For the text-containing cell, return its midpoint in [X, Y] coordinate format. 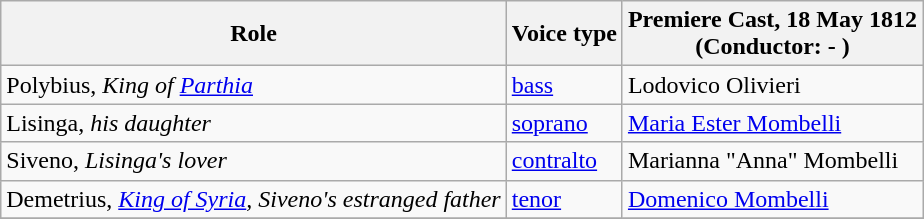
Premiere Cast, 18 May 1812(Conductor: - ) [772, 34]
Domenico Mombelli [772, 199]
Siveno, Lisinga's lover [254, 161]
Lisinga, his daughter [254, 123]
tenor [564, 199]
Lodovico Olivieri [772, 85]
contralto [564, 161]
Polybius, King of Parthia [254, 85]
Marianna "Anna" Mombelli [772, 161]
Voice type [564, 34]
Maria Ester Mombelli [772, 123]
Role [254, 34]
soprano [564, 123]
bass [564, 85]
Demetrius, King of Syria, Siveno's estranged father [254, 199]
